Return [X, Y] of the center of cell containing provided text 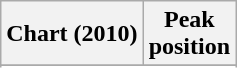
Peakposition [189, 34]
Chart (2010) [72, 34]
